Search for the cell housing the specified text and yield its (X, Y) center coordinate. 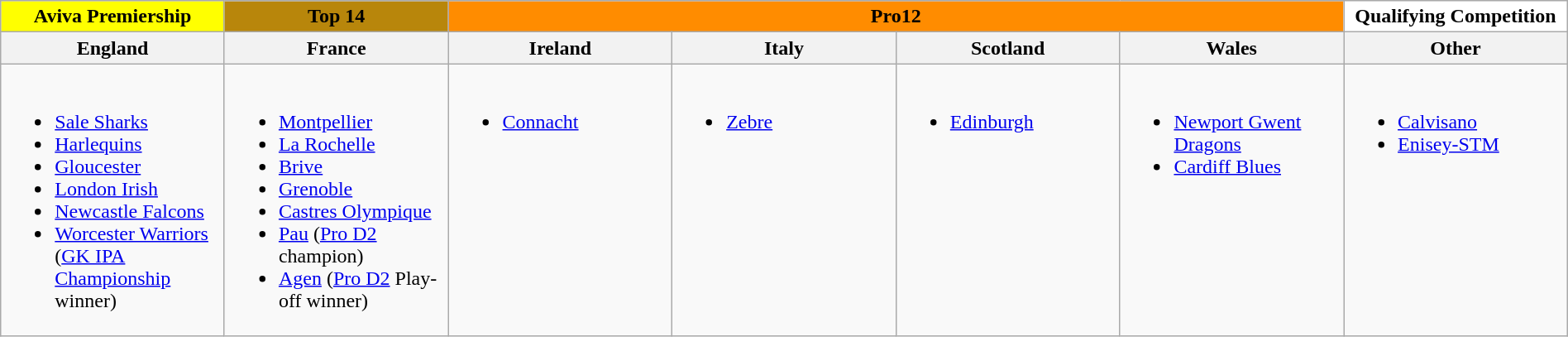
Edinburgh (1007, 200)
Connacht (561, 200)
Aviva Premiership (112, 17)
Other (1456, 48)
Wales (1232, 48)
Pro12 (896, 17)
Newport Gwent DragonsCardiff Blues (1232, 200)
Qualifying Competition (1456, 17)
Zebre (784, 200)
Sale SharksHarlequinsGloucesterLondon IrishNewcastle FalconsWorcester Warriors (GK IPA Championship winner) (112, 200)
Ireland (561, 48)
Italy (784, 48)
Top 14 (336, 17)
Calvisano Enisey-STM (1456, 200)
MontpellierLa RochelleBriveGrenobleCastres OlympiquePau (Pro D2 champion)Agen (Pro D2 Play-off winner) (336, 200)
Scotland (1007, 48)
England (112, 48)
France (336, 48)
